Output the (x, y) coordinate of the center of the cell containing the given text.  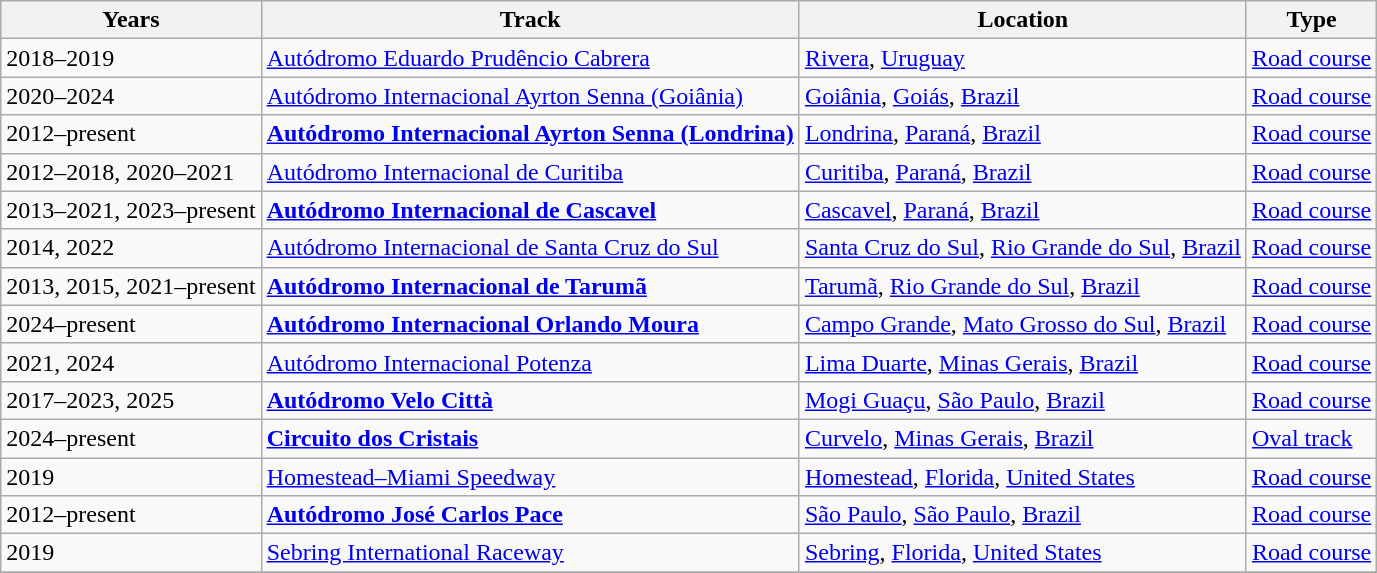
Homestead, Florida, United States (1022, 477)
2012–2018, 2020–2021 (131, 172)
Autódromo Internacional de Cascavel (530, 210)
2014, 2022 (131, 248)
Curvelo, Minas Gerais, Brazil (1022, 438)
Circuito dos Cristais (530, 438)
2020–2024 (131, 96)
Autódromo Internacional Orlando Moura (530, 324)
Rivera, Uruguay (1022, 58)
Track (530, 20)
Sebring, Florida, United States (1022, 553)
Campo Grande, Mato Grosso do Sul, Brazil (1022, 324)
Curitiba, Paraná, Brazil (1022, 172)
Cascavel, Paraná, Brazil (1022, 210)
Autódromo Internacional Ayrton Senna (Londrina) (530, 134)
2013–2021, 2023–present (131, 210)
Type (1311, 20)
Autódromo Internacional Ayrton Senna (Goiânia) (530, 96)
Mogi Guaçu, São Paulo, Brazil (1022, 400)
Lima Duarte, Minas Gerais, Brazil (1022, 362)
Autódromo Internacional de Santa Cruz do Sul (530, 248)
2017–2023, 2025 (131, 400)
Goiânia, Goiás, Brazil (1022, 96)
2018–2019 (131, 58)
Oval track (1311, 438)
Autódromo Internacional Potenza (530, 362)
Autódromo Velo Città (530, 400)
Tarumã, Rio Grande do Sul, Brazil (1022, 286)
Santa Cruz do Sul, Rio Grande do Sul, Brazil (1022, 248)
Years (131, 20)
São Paulo, São Paulo, Brazil (1022, 515)
Sebring International Raceway (530, 553)
Autódromo José Carlos Pace (530, 515)
Homestead–Miami Speedway (530, 477)
Londrina, Paraná, Brazil (1022, 134)
Autódromo Eduardo Prudêncio Cabrera (530, 58)
2013, 2015, 2021–present (131, 286)
Autódromo Internacional de Tarumã (530, 286)
2021, 2024 (131, 362)
Location (1022, 20)
Autódromo Internacional de Curitiba (530, 172)
